Scan for the cell matching the given text and deliver its (x, y) coordinate at center. 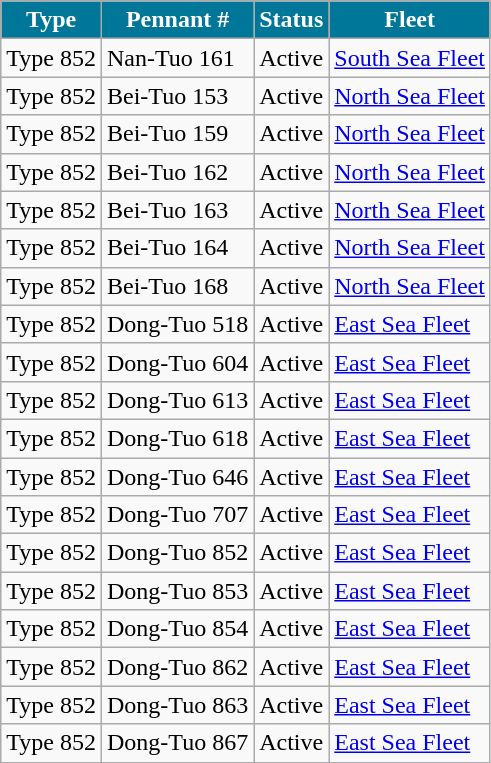
Bei-Tuo 159 (177, 134)
Dong-Tuo 854 (177, 629)
South Sea Fleet (410, 58)
Bei-Tuo 163 (177, 210)
Dong-Tuo 518 (177, 324)
Bei-Tuo 168 (177, 286)
Bei-Tuo 153 (177, 96)
Pennant # (177, 20)
Fleet (410, 20)
Nan-Tuo 161 (177, 58)
Dong-Tuo 853 (177, 591)
Dong-Tuo 852 (177, 553)
Dong-Tuo 613 (177, 400)
Dong-Tuo 867 (177, 743)
Dong-Tuo 604 (177, 362)
Type (52, 20)
Bei-Tuo 164 (177, 248)
Dong-Tuo 646 (177, 477)
Dong-Tuo 862 (177, 667)
Bei-Tuo 162 (177, 172)
Status (292, 20)
Dong-Tuo 618 (177, 438)
Dong-Tuo 707 (177, 515)
Dong-Tuo 863 (177, 705)
